Return (x, y) of the center of cell containing provided text 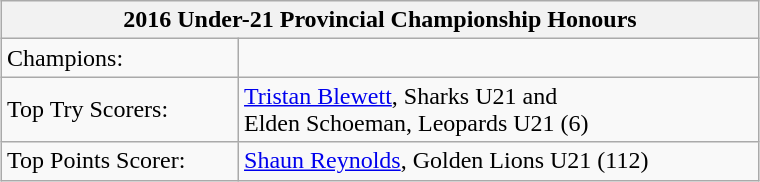
Top Try Scorers: (120, 110)
Tristan Blewett, Sharks U21 and Elden Schoeman, Leopards U21 (6) (499, 110)
Champions: (120, 58)
Shaun Reynolds, Golden Lions U21 (112) (499, 161)
Top Points Scorer: (120, 161)
2016 Under-21 Provincial Championship Honours (380, 20)
